Pinpoint the cell where the given text exists, returning its (x, y) midpoint coordinate. 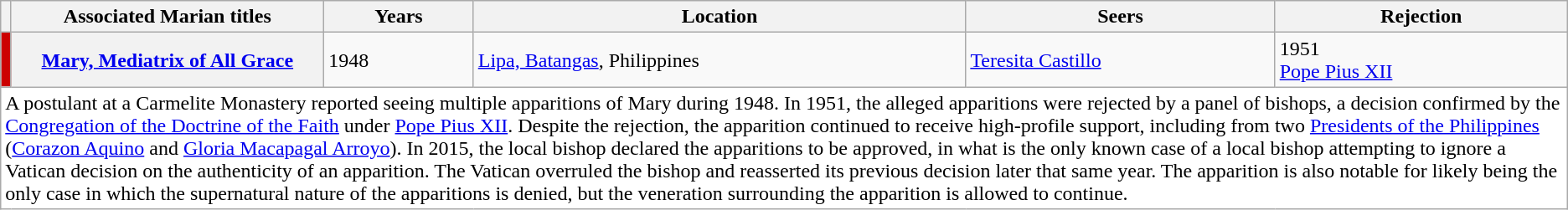
Rejection (1421, 17)
Location (720, 17)
1951Pope Pius XII (1421, 60)
Years (399, 17)
Seers (1121, 17)
Teresita Castillo (1121, 60)
Lipa, Batangas, Philippines (720, 60)
1948 (399, 60)
Associated Marian titles (168, 17)
Mary, Mediatrix of All Grace (168, 60)
